Search for the cell housing the specified text and yield its [x, y] center coordinate. 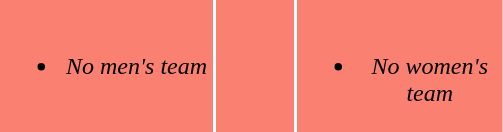
No women's team [400, 66]
No men's team [106, 66]
